Provide the [X, Y] coordinate of the cell's center where the given text is located.  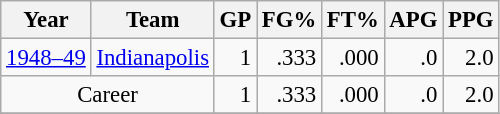
Career [108, 95]
FT% [354, 20]
PPG [471, 20]
Year [46, 20]
FG% [290, 20]
1948–49 [46, 58]
GP [235, 20]
Team [152, 20]
APG [414, 20]
Indianapolis [152, 58]
